From the cell containing the given text, extract its center point as [x, y] coordinate. 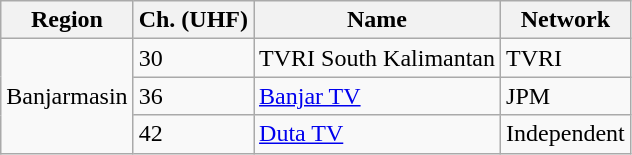
36 [193, 96]
Network [566, 20]
Independent [566, 134]
30 [193, 58]
Name [378, 20]
TVRI [566, 58]
42 [193, 134]
Duta TV [378, 134]
JPM [566, 96]
Ch. (UHF) [193, 20]
Banjarmasin [67, 96]
TVRI South Kalimantan [378, 58]
Banjar TV [378, 96]
Region [67, 20]
